Extract the [X, Y] coordinate from the center of the cell holding the provided text.  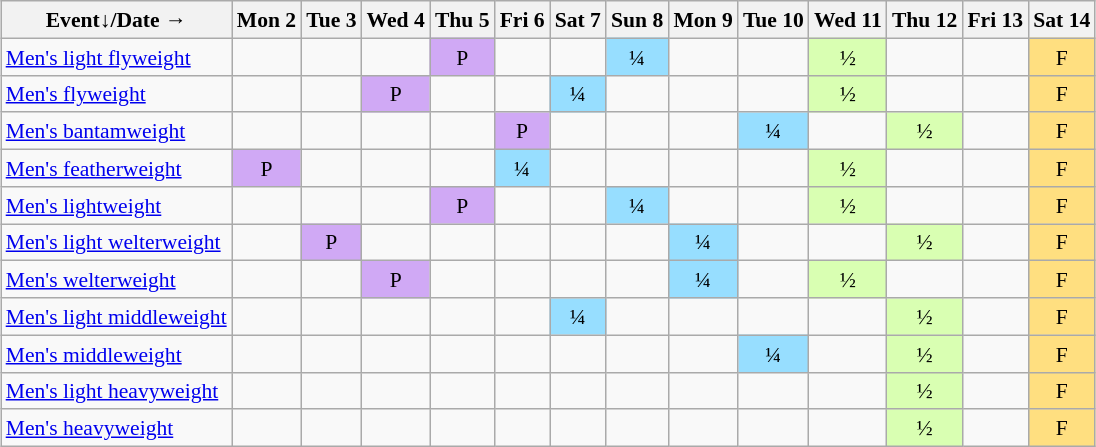
Mon 9 [702, 20]
Fri 13 [995, 20]
Sun 8 [637, 20]
Sat 14 [1062, 20]
Men's light flyweight [116, 56]
Men's middleweight [116, 354]
Men's heavyweight [116, 428]
Men's light middleweight [116, 316]
Thu 12 [925, 20]
Men's bantamweight [116, 130]
Thu 5 [462, 20]
Wed 4 [396, 20]
Tue 10 [774, 20]
Men's featherweight [116, 168]
Wed 11 [848, 20]
Tue 3 [331, 20]
Men's light welterweight [116, 242]
Sat 7 [578, 20]
Fri 6 [522, 20]
Men's light heavyweight [116, 390]
Men's lightweight [116, 204]
Mon 2 [266, 20]
Event↓/Date → [116, 20]
Men's flyweight [116, 94]
Men's welterweight [116, 280]
